Pinpoint the cell where the given text exists, returning its [x, y] midpoint coordinate. 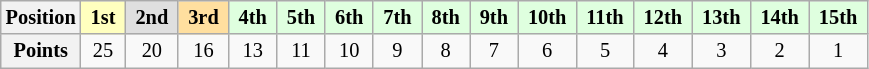
15th [838, 17]
Points [41, 51]
7 [494, 51]
13 [253, 51]
Position [41, 17]
11th [604, 17]
1 [838, 51]
4th [253, 17]
8th [446, 17]
10 [349, 51]
2 [779, 51]
13th [721, 17]
9th [494, 17]
25 [104, 51]
5 [604, 51]
2nd [152, 17]
6th [349, 17]
8 [446, 51]
4 [663, 51]
3rd [203, 17]
3 [721, 51]
6 [547, 51]
5th [301, 17]
1st [104, 17]
10th [547, 17]
14th [779, 17]
7th [397, 17]
20 [152, 51]
9 [397, 51]
11 [301, 51]
12th [663, 17]
16 [203, 51]
